Find where the given text appears and provide that cell's center as [x, y] coordinate. 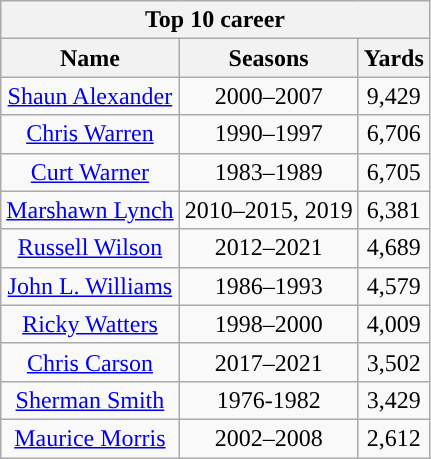
Top 10 career [216, 20]
Curt Warner [90, 172]
1976-1982 [268, 400]
2017–2021 [268, 362]
9,429 [394, 96]
Russell Wilson [90, 248]
Seasons [268, 58]
Name [90, 58]
Sherman Smith [90, 400]
Marshawn Lynch [90, 210]
Ricky Watters [90, 324]
1990–1997 [268, 134]
2002–2008 [268, 438]
6,705 [394, 172]
3,502 [394, 362]
John L. Williams [90, 286]
Chris Carson [90, 362]
Maurice Morris [90, 438]
Yards [394, 58]
2,612 [394, 438]
1986–1993 [268, 286]
4,579 [394, 286]
2010–2015, 2019 [268, 210]
1998–2000 [268, 324]
6,381 [394, 210]
4,009 [394, 324]
4,689 [394, 248]
2000–2007 [268, 96]
6,706 [394, 134]
Shaun Alexander [90, 96]
2012–2021 [268, 248]
3,429 [394, 400]
1983–1989 [268, 172]
Chris Warren [90, 134]
